Provide the [x, y] coordinate of the cell's center where the given text is located.  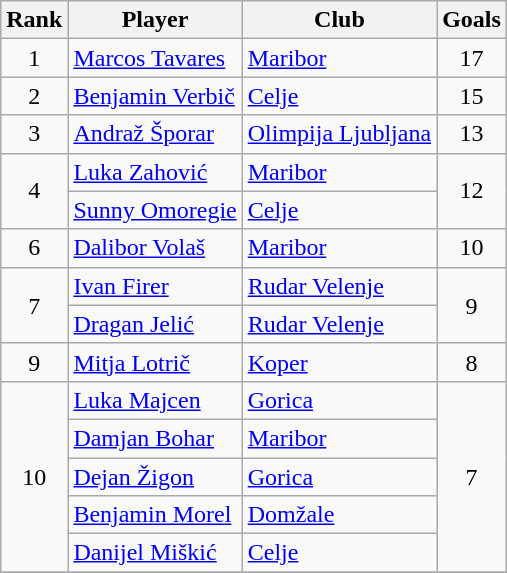
Domžale [339, 515]
Dejan Žigon [155, 477]
Dragan Jelić [155, 324]
Player [155, 20]
Luka Majcen [155, 400]
Ivan Firer [155, 286]
Mitja Lotrič [155, 362]
15 [472, 96]
6 [34, 248]
Goals [472, 20]
2 [34, 96]
Rank [34, 20]
Club [339, 20]
Olimpija Ljubljana [339, 134]
12 [472, 191]
Marcos Tavares [155, 58]
Andraž Šporar [155, 134]
Danijel Miškić [155, 553]
Dalibor Volaš [155, 248]
Benjamin Verbič [155, 96]
Koper [339, 362]
Sunny Omoregie [155, 210]
3 [34, 134]
Luka Zahović [155, 172]
Benjamin Morel [155, 515]
13 [472, 134]
8 [472, 362]
17 [472, 58]
Damjan Bohar [155, 438]
1 [34, 58]
4 [34, 191]
